Pinpoint the cell where the given text exists, returning its [x, y] midpoint coordinate. 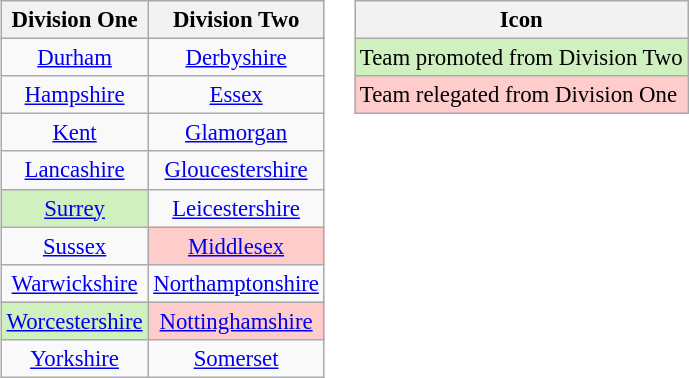
Middlesex [236, 246]
Glamorgan [236, 133]
Warwickshire [74, 283]
Nottinghamshire [236, 321]
Division Two [236, 20]
Sussex [74, 246]
Division One [74, 20]
Team promoted from Division Two [522, 58]
Durham [74, 58]
Lancashire [74, 170]
Yorkshire [74, 358]
Team relegated from Division One [522, 95]
Icon [522, 20]
Leicestershire [236, 208]
Kent [74, 133]
Worcestershire [74, 321]
Northamptonshire [236, 283]
Derbyshire [236, 58]
Gloucestershire [236, 170]
Somerset [236, 358]
Surrey [74, 208]
Hampshire [74, 95]
Essex [236, 95]
